Scan for the cell matching the given text and deliver its [X, Y] coordinate at center. 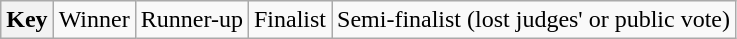
Finalist [290, 20]
Winner [94, 20]
Runner-up [192, 20]
Key [27, 20]
Semi-finalist (lost judges' or public vote) [534, 20]
